Pinpoint the cell where the given text exists, returning its [x, y] midpoint coordinate. 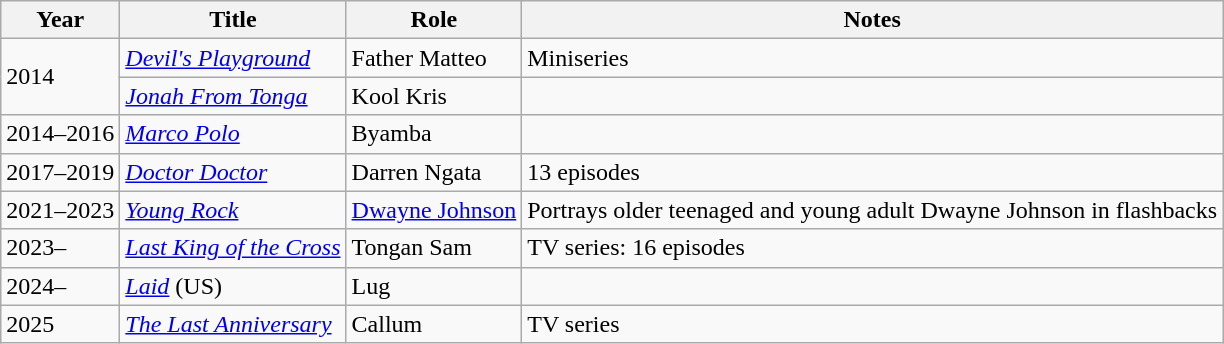
Young Rock [233, 210]
Role [434, 20]
Miniseries [872, 58]
Marco Polo [233, 134]
Dwayne Johnson [434, 210]
Devil's Playground [233, 58]
2025 [60, 324]
13 episodes [872, 172]
Lug [434, 286]
Notes [872, 20]
Portrays older teenaged and young adult Dwayne Johnson in flashbacks [872, 210]
Laid (US) [233, 286]
Last King of the Cross [233, 248]
Darren Ngata [434, 172]
Kool Kris [434, 96]
TV series [872, 324]
Father Matteo [434, 58]
Title [233, 20]
2021–2023 [60, 210]
Tongan Sam [434, 248]
2014–2016 [60, 134]
2017–2019 [60, 172]
2024– [60, 286]
Callum [434, 324]
2014 [60, 77]
Year [60, 20]
The Last Anniversary [233, 324]
Byamba [434, 134]
2023– [60, 248]
TV series: 16 episodes [872, 248]
Doctor Doctor [233, 172]
Jonah From Tonga [233, 96]
